Scan for the cell matching the given text and deliver its (X, Y) coordinate at center. 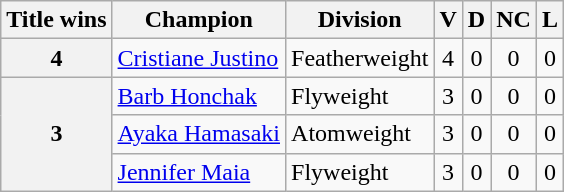
D (476, 20)
Ayaka Hamasaki (198, 134)
V (448, 20)
Title wins (56, 20)
Barb Honchak (198, 96)
Jennifer Maia (198, 172)
Champion (198, 20)
L (550, 20)
NC (514, 20)
Division (360, 20)
Cristiane Justino (198, 58)
Featherweight (360, 58)
Atomweight (360, 134)
